Output the (X, Y) coordinate of the center of the cell containing the given text.  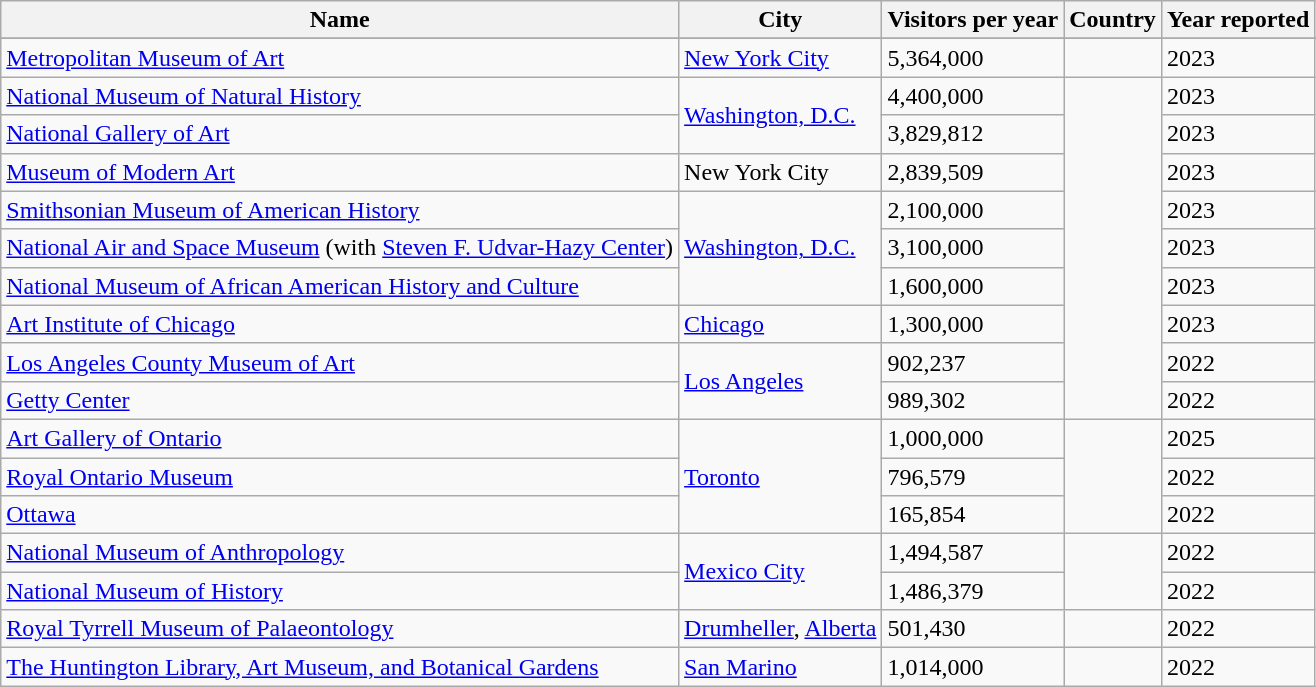
5,364,000 (973, 58)
1,486,379 (973, 591)
Ottawa (340, 515)
2025 (1238, 438)
Name (340, 20)
Museum of Modern Art (340, 172)
3,829,812 (973, 134)
National Gallery of Art (340, 134)
Royal Tyrrell Museum of Palaeontology (340, 629)
Mexico City (780, 572)
Year reported (1238, 20)
Smithsonian Museum of American History (340, 210)
National Museum of History (340, 591)
3,100,000 (973, 248)
Art Institute of Chicago (340, 324)
Metropolitan Museum of Art (340, 58)
1,600,000 (973, 286)
989,302 (973, 400)
Royal Ontario Museum (340, 477)
Los Angeles County Museum of Art (340, 362)
2,100,000 (973, 210)
1,300,000 (973, 324)
San Marino (780, 667)
The Huntington Library, Art Museum, and Botanical Gardens (340, 667)
City (780, 20)
1,014,000 (973, 667)
National Museum of Anthropology (340, 553)
Los Angeles (780, 381)
Chicago (780, 324)
National Air and Space Museum (with Steven F. Udvar-Hazy Center) (340, 248)
501,430 (973, 629)
165,854 (973, 515)
National Museum of African American History and Culture (340, 286)
1,494,587 (973, 553)
National Museum of Natural History (340, 96)
Art Gallery of Ontario (340, 438)
Toronto (780, 476)
1,000,000 (973, 438)
Visitors per year (973, 20)
Drumheller, Alberta (780, 629)
2,839,509 (973, 172)
796,579 (973, 477)
4,400,000 (973, 96)
Country (1113, 20)
902,237 (973, 362)
Getty Center (340, 400)
